Return the (x, y) coordinate for the center point of the cell that contains the specified text.  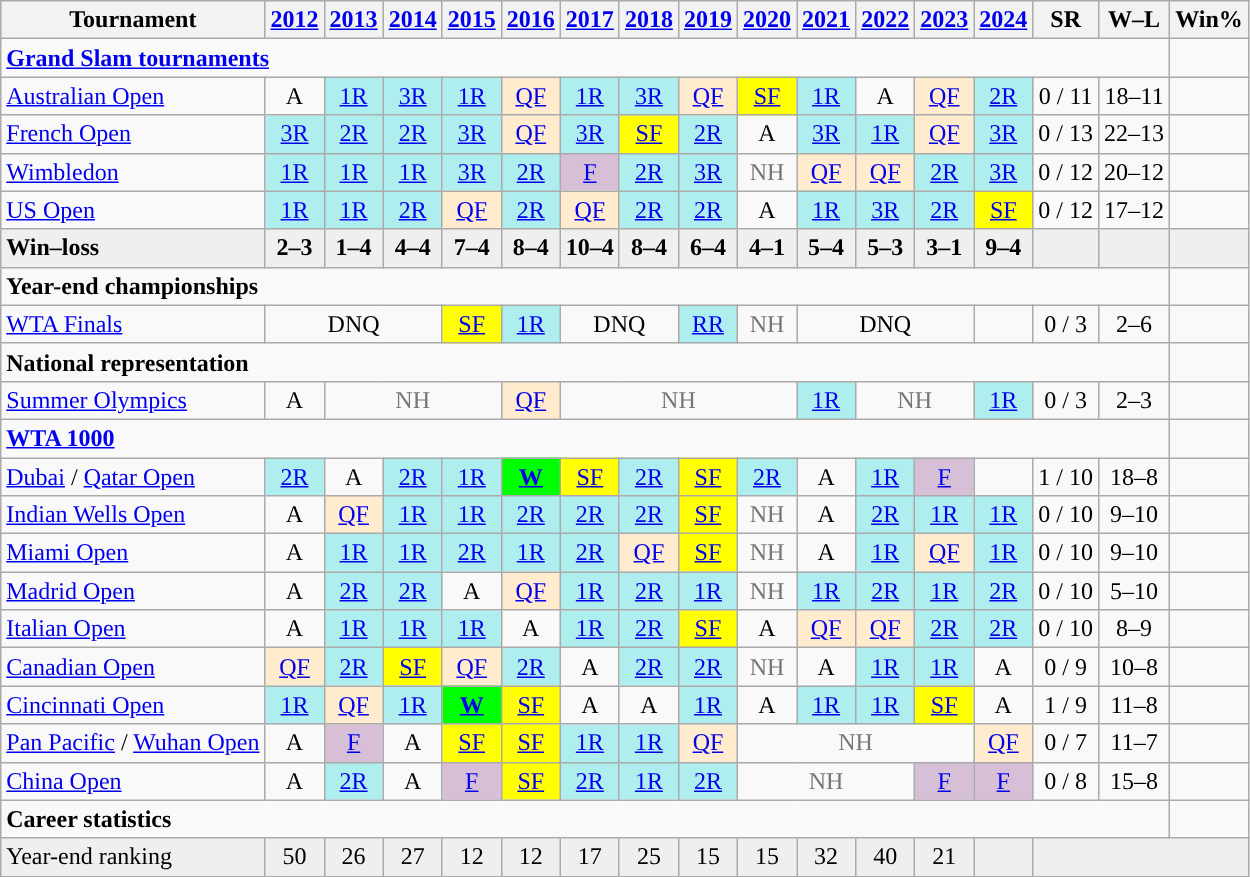
21 (944, 857)
27 (412, 857)
5–4 (826, 248)
Canadian Open (133, 667)
Summer Olympics (133, 400)
17 (590, 857)
2–6 (1134, 324)
18–8 (1134, 477)
1 / 10 (1066, 477)
Cincinnati Open (133, 705)
Indian Wells Open (133, 515)
2012 (294, 20)
Miami Open (133, 553)
2023 (944, 20)
National representation (586, 362)
20–12 (1134, 172)
17–12 (1134, 210)
2017 (590, 20)
26 (354, 857)
40 (886, 857)
4–4 (412, 248)
25 (648, 857)
French Open (133, 134)
5–10 (1134, 591)
7–4 (472, 248)
WTA 1000 (586, 438)
Pan Pacific / Wuhan Open (133, 743)
8–9 (1134, 629)
SR (1066, 20)
2015 (472, 20)
3–1 (944, 248)
0 / 13 (1066, 134)
0 / 8 (1066, 781)
Tournament (133, 20)
2021 (826, 20)
Year-end championships (586, 286)
22–13 (1134, 134)
2013 (354, 20)
4–1 (768, 248)
W–L (1134, 20)
RR (708, 324)
Australian Open (133, 96)
2022 (886, 20)
5–3 (886, 248)
2020 (768, 20)
1–4 (354, 248)
2019 (708, 20)
1 / 9 (1066, 705)
Year-end ranking (133, 857)
11–7 (1134, 743)
US Open (133, 210)
China Open (133, 781)
Win% (1210, 20)
2018 (648, 20)
Wimbledon (133, 172)
Career statistics (586, 819)
0 / 7 (1066, 743)
Win–loss (133, 248)
10–8 (1134, 667)
0 / 11 (1066, 96)
Dubai / Qatar Open (133, 477)
6–4 (708, 248)
11–8 (1134, 705)
2014 (412, 20)
2016 (530, 20)
Grand Slam tournaments (586, 58)
18–11 (1134, 96)
9–4 (1004, 248)
50 (294, 857)
0 / 9 (1066, 667)
Madrid Open (133, 591)
WTA Finals (133, 324)
32 (826, 857)
10–4 (590, 248)
2024 (1004, 20)
Italian Open (133, 629)
15–8 (1134, 781)
